From the cell containing the given text, extract its center point as (x, y) coordinate. 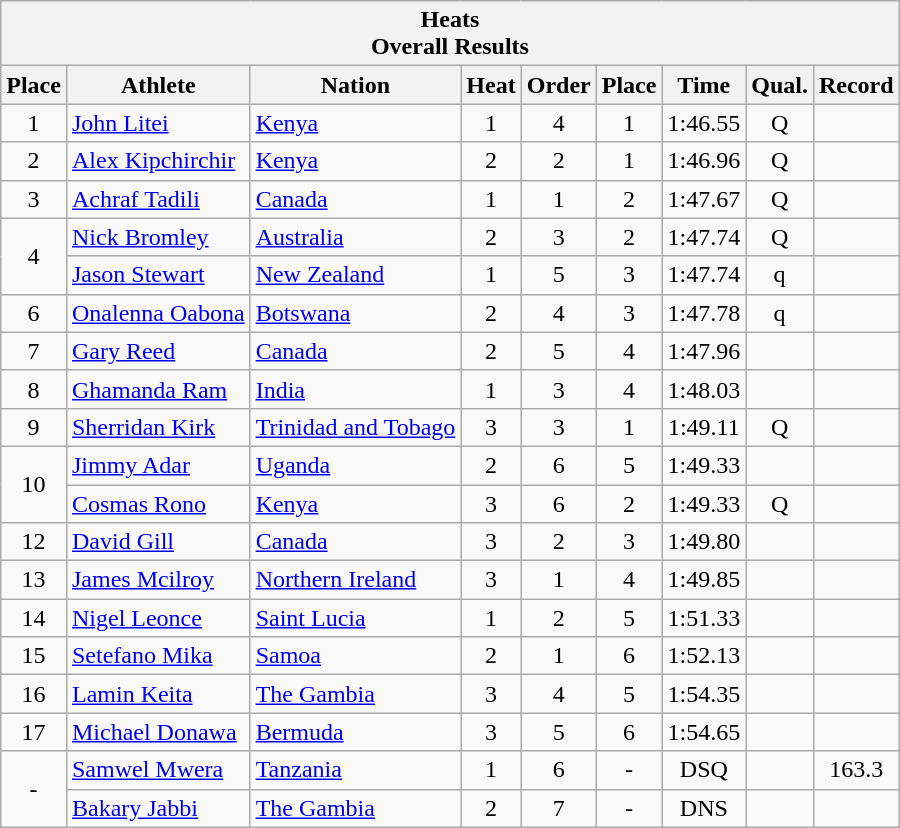
Saint Lucia (356, 618)
Uganda (356, 465)
15 (34, 656)
Heats Overall Results (450, 34)
1:46.55 (704, 123)
1:49.85 (704, 580)
16 (34, 694)
DNS (704, 808)
Qual. (780, 85)
12 (34, 542)
1:47.96 (704, 351)
Australia (356, 237)
163.3 (856, 770)
Record (856, 85)
10 (34, 484)
1:47.78 (704, 313)
Nation (356, 85)
John Litei (158, 123)
Time (704, 85)
Bakary Jabbi (158, 808)
Nigel Leonce (158, 618)
Jason Stewart (158, 275)
1:48.03 (704, 389)
1:49.80 (704, 542)
1:47.67 (704, 199)
9 (34, 427)
Sherridan Kirk (158, 427)
Michael Donawa (158, 732)
Northern Ireland (356, 580)
1:54.65 (704, 732)
Samwel Mwera (158, 770)
Bermuda (356, 732)
New Zealand (356, 275)
David Gill (158, 542)
Gary Reed (158, 351)
1:54.35 (704, 694)
1:51.33 (704, 618)
Ghamanda Ram (158, 389)
Botswana (356, 313)
DSQ (704, 770)
17 (34, 732)
Heat (491, 85)
Tanzania (356, 770)
Setefano Mika (158, 656)
Trinidad and Tobago (356, 427)
Achraf Tadili (158, 199)
Order (558, 85)
India (356, 389)
Alex Kipchirchir (158, 161)
8 (34, 389)
Athlete (158, 85)
James Mcilroy (158, 580)
1:52.13 (704, 656)
13 (34, 580)
Lamin Keita (158, 694)
1:46.96 (704, 161)
14 (34, 618)
Onalenna Oabona (158, 313)
Nick Bromley (158, 237)
1:49.11 (704, 427)
Samoa (356, 656)
Cosmas Rono (158, 503)
Jimmy Adar (158, 465)
